Provide the (x, y) coordinate of the cell's center where the given text is located.  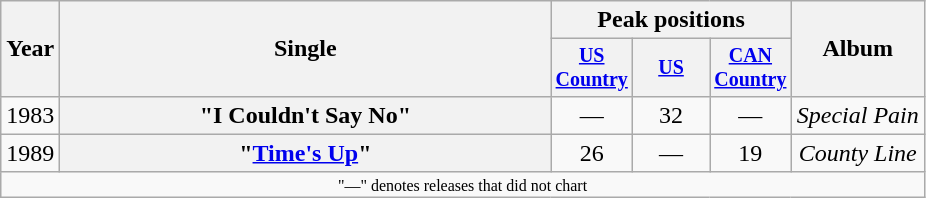
US (672, 68)
US Country (592, 68)
CAN Country (751, 68)
"Time's Up" (306, 153)
32 (672, 115)
"I Couldn't Say No" (306, 115)
Peak positions (671, 20)
1989 (30, 153)
Album (858, 49)
26 (592, 153)
Special Pain (858, 115)
1983 (30, 115)
County Line (858, 153)
"—" denotes releases that did not chart (462, 184)
Single (306, 49)
Year (30, 49)
19 (751, 153)
